Extract the [X, Y] coordinate from the center of the cell holding the provided text.  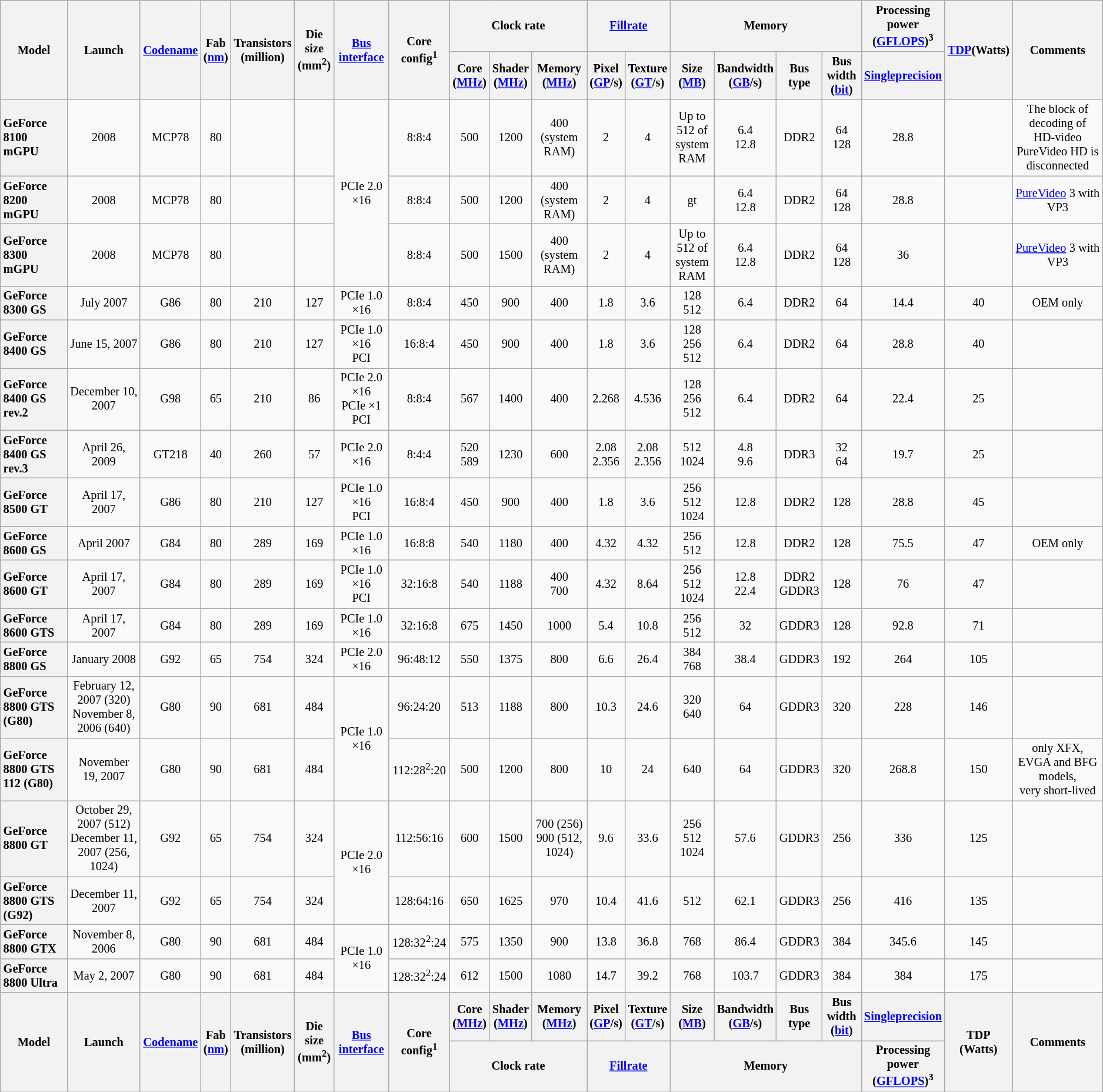
22.4 [903, 399]
567 [469, 399]
57 [314, 454]
268.8 [903, 769]
128:64:16 [419, 901]
24 [648, 769]
32 [745, 625]
July 2007 [104, 303]
33.6 [648, 838]
DDR3 [799, 454]
1350 [511, 941]
November 19, 2007 [104, 769]
345.6 [903, 941]
38.4 [745, 659]
24.6 [648, 707]
9.6 [606, 838]
GeForce 8400 GS [34, 344]
1400 [511, 399]
GeForce 8400 GS rev.2 [34, 399]
26.4 [648, 659]
10.8 [648, 625]
GeForce 8800 GTS (G80) [34, 707]
416 [903, 901]
May 2, 2007 [104, 976]
DDR2GDDR3 [799, 584]
December 10, 2007 [104, 399]
650 [469, 901]
36.8 [648, 941]
970 [559, 901]
75.5 [903, 543]
GeForce 8800 GT [34, 838]
April 2007 [104, 543]
4.536 [648, 399]
76 [903, 584]
10.4 [606, 901]
8.64 [648, 584]
675 [469, 625]
175 [979, 976]
71 [979, 625]
128512 [692, 303]
96:48:12 [419, 659]
36 [903, 255]
GeForce 8500 GT [34, 502]
October 29, 2007 (512)December 11, 2007 (256, 1024) [104, 838]
228 [903, 707]
GeForce 8600 GT [34, 584]
105 [979, 659]
3264 [842, 454]
4.89.6 [745, 454]
1080 [559, 976]
62.1 [745, 901]
135 [979, 901]
92.8 [903, 625]
8:4:4 [419, 454]
264 [903, 659]
GeForce 8300 GS [34, 303]
GeForce 8800 GS [34, 659]
260 [263, 454]
192 [842, 659]
41.6 [648, 901]
5121024 [692, 454]
GeForce 8100 mGPU [34, 138]
150 [979, 769]
103.7 [745, 976]
GeForce 8800 GTS 112 (G80) [34, 769]
14.4 [903, 303]
513 [469, 707]
86 [314, 399]
1375 [511, 659]
86.4 [745, 941]
16:8:8 [419, 543]
1230 [511, 454]
112:56:16 [419, 838]
GeForce 8600 GS [34, 543]
April 26, 2009 [104, 454]
57.6 [745, 838]
520589 [469, 454]
1180 [511, 543]
112:282:20 [419, 769]
only XFX, EVGA and BFG models,very short-lived [1058, 769]
GeForce 8600 GTS [34, 625]
384768 [692, 659]
10 [606, 769]
G98 [171, 399]
GeForce 8800 GTX [34, 941]
45 [979, 502]
5.4 [606, 625]
GeForce 8800 GTS (G92) [34, 901]
GeForce 8300 mGPU [34, 255]
PCIe 2.0 ×16PCIe ×1PCI [361, 399]
320640 [692, 707]
1625 [511, 901]
512 [692, 901]
June 15, 2007 [104, 344]
GT218 [171, 454]
13.8 [606, 941]
January 2008 [104, 659]
575 [469, 941]
The block of decoding ofHD-video PureVideo HD is disconnected [1058, 138]
550 [469, 659]
145 [979, 941]
146 [979, 707]
96:24:20 [419, 707]
400700 [559, 584]
125 [979, 838]
GeForce 8200 mGPU [34, 200]
2.268 [606, 399]
10.3 [606, 707]
gt [692, 200]
19.7 [903, 454]
640 [692, 769]
February 12, 2007 (320) November 8, 2006 (640) [104, 707]
1450 [511, 625]
November 8, 2006 [104, 941]
12.822.4 [745, 584]
612 [469, 976]
GeForce 8800 Ultra [34, 976]
14.7 [606, 976]
December 11, 2007 [104, 901]
39.2 [648, 976]
1000 [559, 625]
GeForce 8400 GS rev.3 [34, 454]
6.6 [606, 659]
700 (256)900 (512, 1024) [559, 838]
336 [903, 838]
